Scan for the cell matching the given text and deliver its (x, y) coordinate at center. 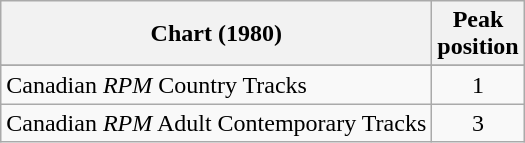
3 (478, 123)
Chart (1980) (216, 34)
1 (478, 85)
Peakposition (478, 34)
Canadian RPM Adult Contemporary Tracks (216, 123)
Canadian RPM Country Tracks (216, 85)
